Detect which cell encompasses the target text, then output its [x, y] center coordinate. 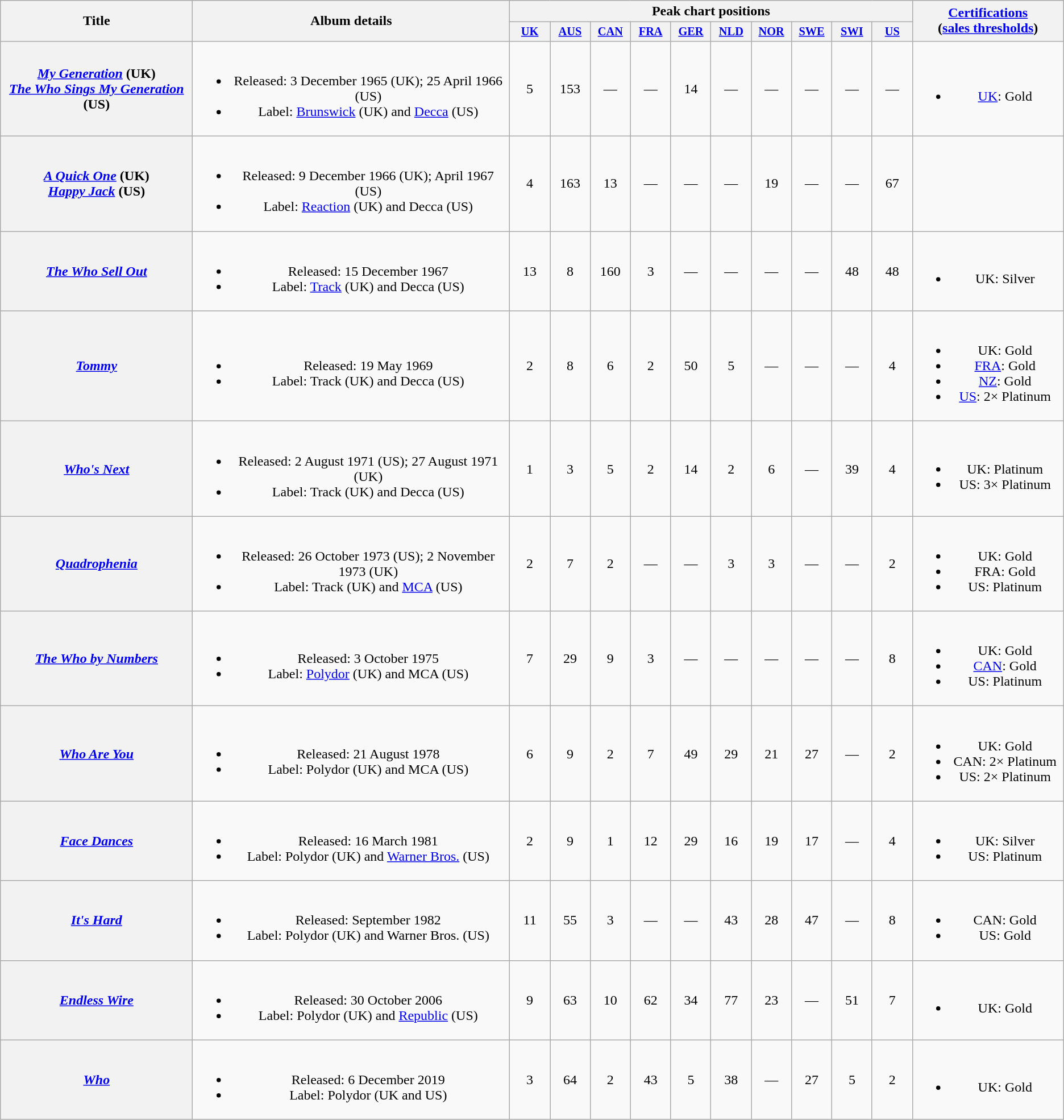
UK: GoldCAN: 2× PlatinumUS: 2× Platinum [988, 754]
Endless Wire [97, 1000]
US [892, 32]
Face Dances [97, 841]
23 [772, 1000]
Released: September 1982Label: Polydor (UK) and Warner Bros. (US) [351, 920]
CAN [610, 32]
28 [772, 920]
Who [97, 1080]
17 [812, 841]
39 [851, 468]
Released: 16 March 1981Label: Polydor (UK) and Warner Bros. (US) [351, 841]
163 [571, 184]
Released: 15 December 1967Label: Track (UK) and Decca (US) [351, 271]
153 [571, 89]
Album details [351, 21]
SWE [812, 32]
The Who Sell Out [97, 271]
NOR [772, 32]
CAN: GoldUS: Gold [988, 920]
It's Hard [97, 920]
50 [691, 366]
12 [650, 841]
55 [571, 920]
160 [610, 271]
21 [772, 754]
Title [97, 21]
GER [691, 32]
10 [610, 1000]
64 [571, 1080]
Released: 26 October 1973 (US); 2 November 1973 (UK) Label: Track (UK) and MCA (US) [351, 564]
Released: 21 August 1978Label: Polydor (UK) and MCA (US) [351, 754]
34 [691, 1000]
Peak chart positions [712, 11]
62 [650, 1000]
16 [731, 841]
47 [812, 920]
UK: SilverUS: Platinum [988, 841]
Released: 30 October 2006Label: Polydor (UK) and Republic (US) [351, 1000]
UK [530, 32]
63 [571, 1000]
Who Are You [97, 754]
Quadrophenia [97, 564]
UK: Silver [988, 271]
UK: PlatinumUS: 3× Platinum [988, 468]
UK: GoldCAN: GoldUS: Platinum [988, 658]
Released: 2 August 1971 (US); 27 August 1971 (UK)Label: Track (UK) and Decca (US) [351, 468]
UK: GoldFRA: GoldNZ: GoldUS: 2× Platinum [988, 366]
Certifications(sales thresholds) [988, 21]
Released: 3 December 1965 (UK); 25 April 1966 (US)Label: Brunswick (UK) and Decca (US) [351, 89]
77 [731, 1000]
Tommy [97, 366]
38 [731, 1080]
Who's Next [97, 468]
UK: GoldFRA: GoldUS: Platinum [988, 564]
AUS [571, 32]
A Quick One (UK)Happy Jack (US) [97, 184]
My Generation (UK)The Who Sings My Generation (US) [97, 89]
NLD [731, 32]
Released: 9 December 1966 (UK); April 1967 (US)Label: Reaction (UK) and Decca (US) [351, 184]
SWI [851, 32]
11 [530, 920]
49 [691, 754]
Released: 19 May 1969Label: Track (UK) and Decca (US) [351, 366]
51 [851, 1000]
Released: 6 December 2019Label: Polydor (UK and US) [351, 1080]
FRA [650, 32]
The Who by Numbers [97, 658]
67 [892, 184]
Released: 3 October 1975Label: Polydor (UK) and MCA (US) [351, 658]
